Identify which cell holds the provided text, then report its [X, Y] central coordinate. 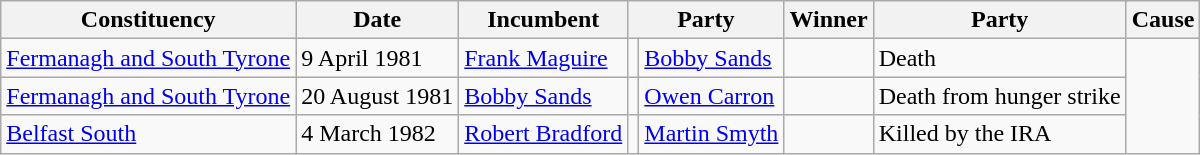
Killed by the IRA [1000, 134]
Frank Maguire [544, 58]
Date [378, 20]
9 April 1981 [378, 58]
Belfast South [148, 134]
4 March 1982 [378, 134]
Winner [828, 20]
Death from hunger strike [1000, 96]
Incumbent [544, 20]
Constituency [148, 20]
Martin Smyth [712, 134]
Owen Carron [712, 96]
Death [1000, 58]
20 August 1981 [378, 96]
Cause [1163, 20]
Robert Bradford [544, 134]
